Identify which cell holds the provided text, then report its [x, y] central coordinate. 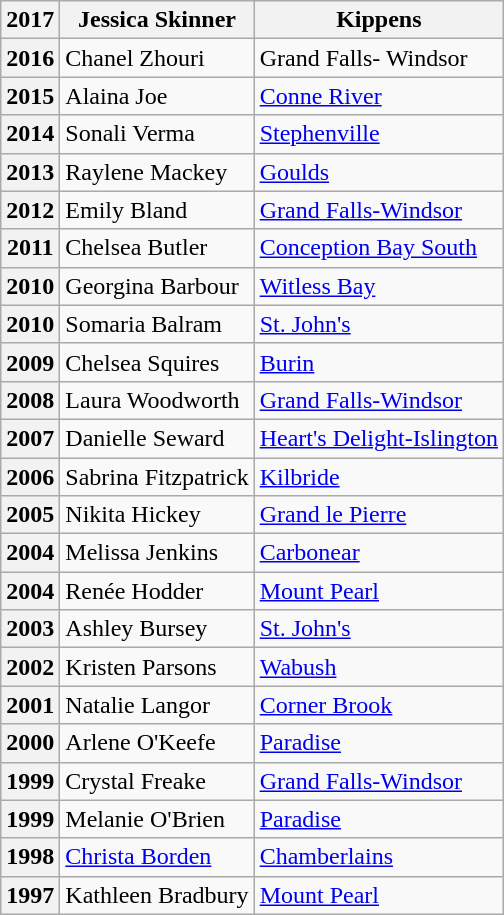
2002 [30, 667]
Carbonear [378, 553]
2012 [30, 210]
2011 [30, 248]
2008 [30, 400]
1997 [30, 895]
Somaria Balram [157, 324]
Ashley Bursey [157, 629]
Georgina Barbour [157, 286]
Burin [378, 362]
Conne River [378, 96]
Wabush [378, 667]
Chamberlains [378, 857]
Renée Hodder [157, 591]
Sabrina Fitzpatrick [157, 477]
Chelsea Butler [157, 248]
Sonali Verma [157, 134]
Heart's Delight-Islington [378, 438]
Chanel Zhouri [157, 58]
2015 [30, 96]
2007 [30, 438]
Alaina Joe [157, 96]
2000 [30, 743]
Arlene O'Keefe [157, 743]
Crystal Freake [157, 781]
Kippens [378, 20]
Emily Bland [157, 210]
Stephenville [378, 134]
2005 [30, 515]
2001 [30, 705]
2009 [30, 362]
Jessica Skinner [157, 20]
Natalie Langor [157, 705]
Chelsea Squires [157, 362]
1998 [30, 857]
2006 [30, 477]
2013 [30, 172]
Melissa Jenkins [157, 553]
Danielle Seward [157, 438]
Nikita Hickey [157, 515]
2017 [30, 20]
Grand Falls- Windsor [378, 58]
Witless Bay [378, 286]
Conception Bay South [378, 248]
Laura Woodworth [157, 400]
Corner Brook [378, 705]
Raylene Mackey [157, 172]
Kathleen Bradbury [157, 895]
2016 [30, 58]
Kristen Parsons [157, 667]
Kilbride [378, 477]
2014 [30, 134]
Christa Borden [157, 857]
Grand le Pierre [378, 515]
Goulds [378, 172]
Melanie O'Brien [157, 819]
2003 [30, 629]
